Locate the cell with the specified text and output its (X, Y) center coordinate. 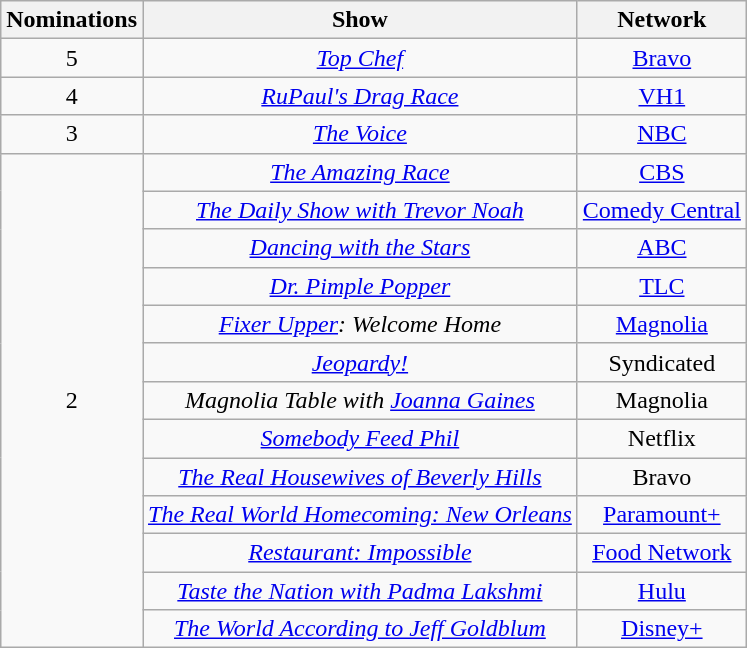
Food Network (662, 553)
Dancing with the Stars (360, 248)
Network (662, 20)
3 (72, 134)
The Amazing Race (360, 172)
The World According to Jeff Goldblum (360, 629)
The Voice (360, 134)
Magnolia Table with Joanna Gaines (360, 400)
Fixer Upper: Welcome Home (360, 324)
Netflix (662, 438)
Disney+ (662, 629)
Syndicated (662, 362)
Comedy Central (662, 210)
4 (72, 96)
NBC (662, 134)
Jeopardy! (360, 362)
2 (72, 400)
Restaurant: Impossible (360, 553)
TLC (662, 286)
Paramount+ (662, 515)
ABC (662, 248)
The Daily Show with Trevor Noah (360, 210)
Somebody Feed Phil (360, 438)
Dr. Pimple Popper (360, 286)
The Real Housewives of Beverly Hills (360, 477)
Hulu (662, 591)
CBS (662, 172)
Nominations (72, 20)
Top Chef (360, 58)
5 (72, 58)
RuPaul's Drag Race (360, 96)
The Real World Homecoming: New Orleans (360, 515)
VH1 (662, 96)
Taste the Nation with Padma Lakshmi (360, 591)
Show (360, 20)
